Scan for the cell matching the given text and deliver its [x, y] coordinate at center. 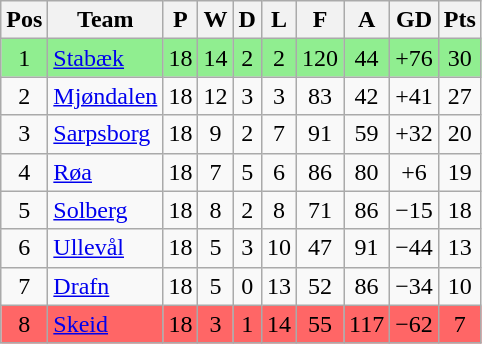
80 [367, 172]
Solberg [106, 210]
120 [320, 58]
−15 [414, 210]
42 [367, 96]
+41 [414, 96]
Skeid [106, 324]
Røa [106, 172]
−62 [414, 324]
−44 [414, 248]
D [247, 20]
Ullevål [106, 248]
Drafn [106, 286]
F [320, 20]
47 [320, 248]
19 [460, 172]
12 [216, 96]
117 [367, 324]
Team [106, 20]
−34 [414, 286]
Pos [24, 20]
Pts [460, 20]
A [367, 20]
GD [414, 20]
59 [367, 134]
+76 [414, 58]
Sarpsborg [106, 134]
Mjøndalen [106, 96]
83 [320, 96]
71 [320, 210]
30 [460, 58]
W [216, 20]
+32 [414, 134]
0 [247, 286]
27 [460, 96]
20 [460, 134]
9 [216, 134]
4 [24, 172]
Stabæk [106, 58]
55 [320, 324]
52 [320, 286]
L [278, 20]
P [180, 20]
44 [367, 58]
+6 [414, 172]
